Detect which cell encompasses the target text, then output its (X, Y) center coordinate. 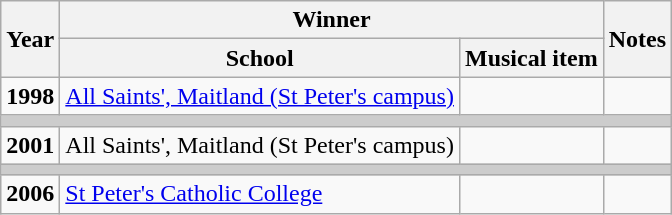
Year (30, 39)
Winner (332, 20)
1998 (30, 96)
School (260, 58)
Musical item (531, 58)
Notes (637, 39)
St Peter's Catholic College (260, 194)
2006 (30, 194)
2001 (30, 145)
